Find where the given text appears and provide that cell's center as (x, y) coordinate. 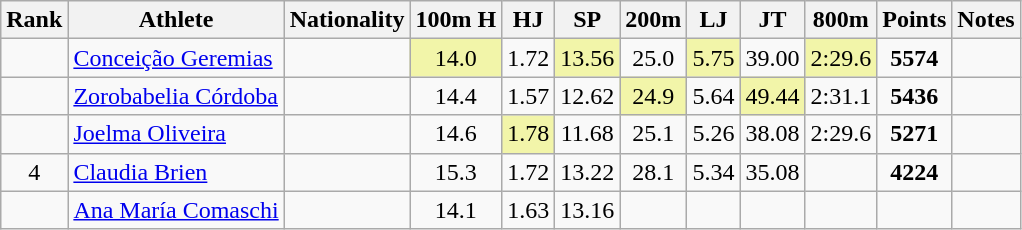
11.68 (588, 134)
25.0 (654, 58)
39.00 (772, 58)
Nationality (347, 20)
14.4 (456, 96)
100m H (456, 20)
28.1 (654, 172)
200m (654, 20)
Conceição Geremias (176, 58)
5.26 (714, 134)
Claudia Brien (176, 172)
Notes (986, 20)
Zorobabelia Córdoba (176, 96)
14.0 (456, 58)
13.22 (588, 172)
2:31.1 (841, 96)
Joelma Oliveira (176, 134)
Rank (34, 20)
1.63 (528, 210)
38.08 (772, 134)
13.16 (588, 210)
Points (914, 20)
12.62 (588, 96)
49.44 (772, 96)
SP (588, 20)
LJ (714, 20)
24.9 (654, 96)
5574 (914, 58)
5.75 (714, 58)
4 (34, 172)
14.6 (456, 134)
JT (772, 20)
5.64 (714, 96)
14.1 (456, 210)
1.78 (528, 134)
5271 (914, 134)
4224 (914, 172)
5436 (914, 96)
1.57 (528, 96)
HJ (528, 20)
5.34 (714, 172)
Ana María Comaschi (176, 210)
25.1 (654, 134)
15.3 (456, 172)
35.08 (772, 172)
13.56 (588, 58)
800m (841, 20)
Athlete (176, 20)
